Pinpoint the cell where the given text exists, returning its (X, Y) midpoint coordinate. 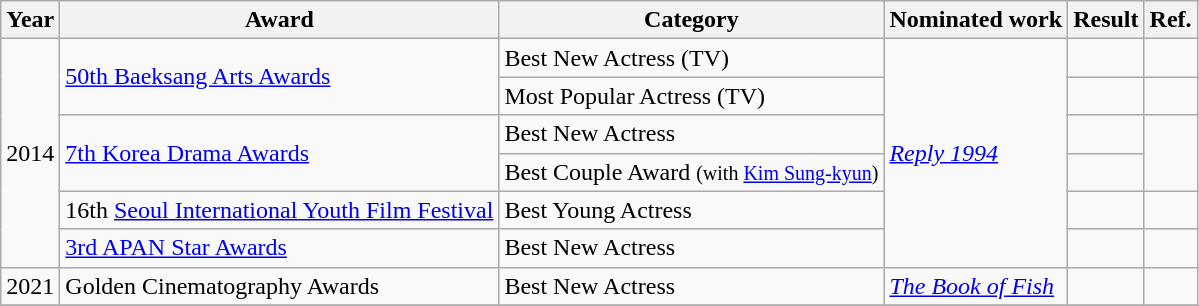
Ref. (1170, 20)
Golden Cinematography Awards (280, 286)
Year (30, 20)
Best Couple Award (with Kim Sung-kyun) (692, 172)
Most Popular Actress (TV) (692, 96)
2021 (30, 286)
16th Seoul International Youth Film Festival (280, 210)
3rd APAN Star Awards (280, 248)
The Book of Fish (976, 286)
Best New Actress (TV) (692, 58)
Nominated work (976, 20)
Best Young Actress (692, 210)
Reply 1994 (976, 153)
Award (280, 20)
Result (1106, 20)
50th Baeksang Arts Awards (280, 77)
2014 (30, 153)
Category (692, 20)
7th Korea Drama Awards (280, 153)
